Locate the cell with the specified text and output its [X, Y] center coordinate. 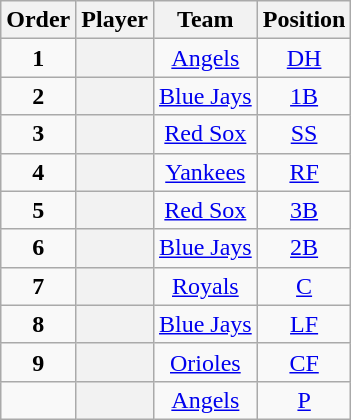
3 [38, 134]
1 [38, 58]
6 [38, 248]
Orioles [205, 362]
C [304, 286]
9 [38, 362]
P [304, 400]
Yankees [205, 172]
1B [304, 96]
8 [38, 324]
Team [205, 20]
Order [38, 20]
Player [115, 20]
Royals [205, 286]
5 [38, 210]
Position [304, 20]
2 [38, 96]
DH [304, 58]
4 [38, 172]
2B [304, 248]
7 [38, 286]
3B [304, 210]
LF [304, 324]
CF [304, 362]
RF [304, 172]
SS [304, 134]
